Provide the [X, Y] coordinate of the cell's center where the given text is located.  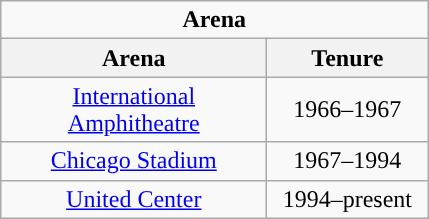
1967–1994 [348, 161]
1994–present [348, 199]
International Amphitheatre [134, 110]
Tenure [348, 58]
1966–1967 [348, 110]
United Center [134, 199]
Chicago Stadium [134, 161]
